Detect which cell encompasses the target text, then output its [x, y] center coordinate. 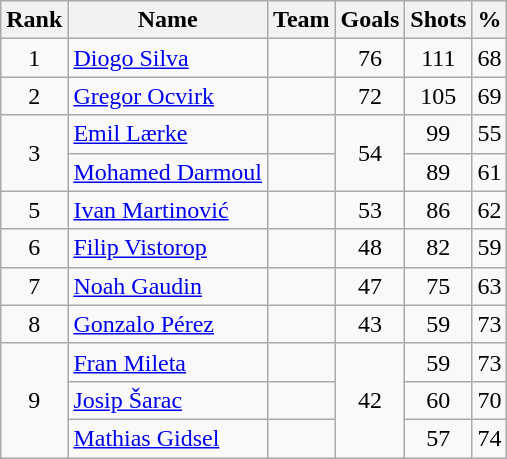
Gregor Ocvirk [168, 96]
% [490, 20]
Diogo Silva [168, 58]
Mohamed Darmoul [168, 172]
8 [34, 324]
105 [438, 96]
48 [370, 248]
75 [438, 286]
Noah Gaudin [168, 286]
Josip Šarac [168, 400]
62 [490, 210]
Fran Mileta [168, 362]
Filip Vistorop [168, 248]
Goals [370, 20]
68 [490, 58]
Emil Lærke [168, 134]
60 [438, 400]
43 [370, 324]
Shots [438, 20]
53 [370, 210]
86 [438, 210]
1 [34, 58]
Gonzalo Pérez [168, 324]
55 [490, 134]
70 [490, 400]
76 [370, 58]
Mathias Gidsel [168, 438]
54 [370, 153]
89 [438, 172]
Name [168, 20]
42 [370, 400]
Rank [34, 20]
7 [34, 286]
111 [438, 58]
99 [438, 134]
Ivan Martinović [168, 210]
6 [34, 248]
2 [34, 96]
Team [302, 20]
61 [490, 172]
69 [490, 96]
63 [490, 286]
9 [34, 400]
57 [438, 438]
3 [34, 153]
74 [490, 438]
82 [438, 248]
72 [370, 96]
5 [34, 210]
47 [370, 286]
